Pinpoint the cell where the given text exists, returning its (X, Y) midpoint coordinate. 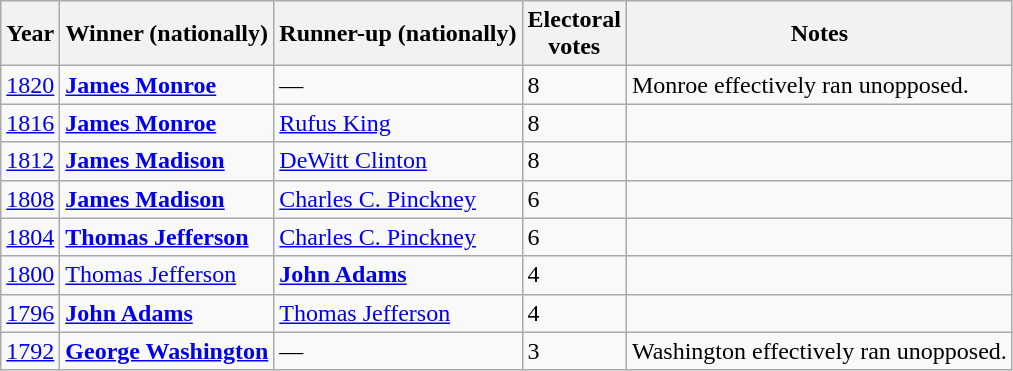
Washington effectively ran unopposed. (819, 351)
1808 (30, 199)
1804 (30, 237)
3 (574, 351)
1800 (30, 275)
Electoralvotes (574, 34)
Notes (819, 34)
DeWitt Clinton (398, 161)
Year (30, 34)
1796 (30, 313)
George Washington (167, 351)
Winner (nationally) (167, 34)
Runner-up (nationally) (398, 34)
Rufus King (398, 123)
1820 (30, 85)
1812 (30, 161)
Monroe effectively ran unopposed. (819, 85)
1816 (30, 123)
1792 (30, 351)
